Identify which cell holds the provided text, then report its (X, Y) central coordinate. 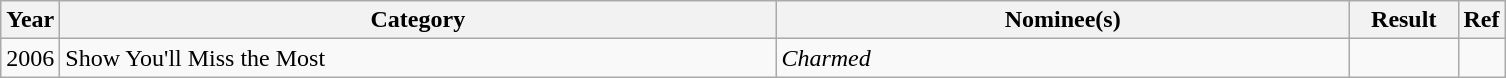
2006 (30, 58)
Charmed (1063, 58)
Show You'll Miss the Most (418, 58)
Result (1404, 20)
Nominee(s) (1063, 20)
Year (30, 20)
Ref (1482, 20)
Category (418, 20)
